Determine the [x, y] coordinate at the center of the cell enclosing the given text.  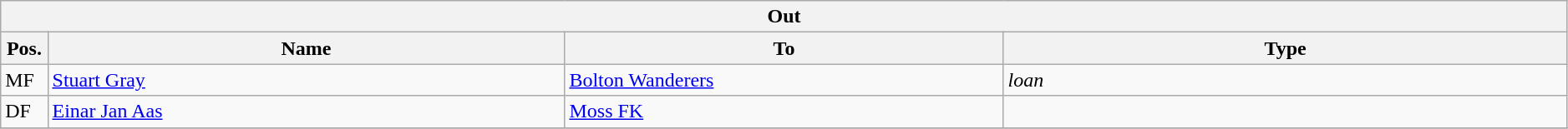
Pos. [24, 48]
Bolton Wanderers [784, 80]
DF [24, 112]
To [784, 48]
Type [1285, 48]
MF [24, 80]
Stuart Gray [306, 80]
Einar Jan Aas [306, 112]
Name [306, 48]
loan [1285, 80]
Moss FK [784, 112]
Out [784, 17]
